Determine the (X, Y) coordinate at the center of the cell enclosing the given text.  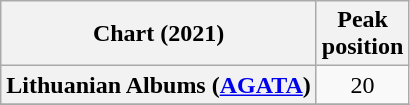
20 (362, 85)
Peakposition (362, 34)
Chart (2021) (159, 34)
Lithuanian Albums (AGATA) (159, 85)
